Locate the cell with the specified text and output its (X, Y) center coordinate. 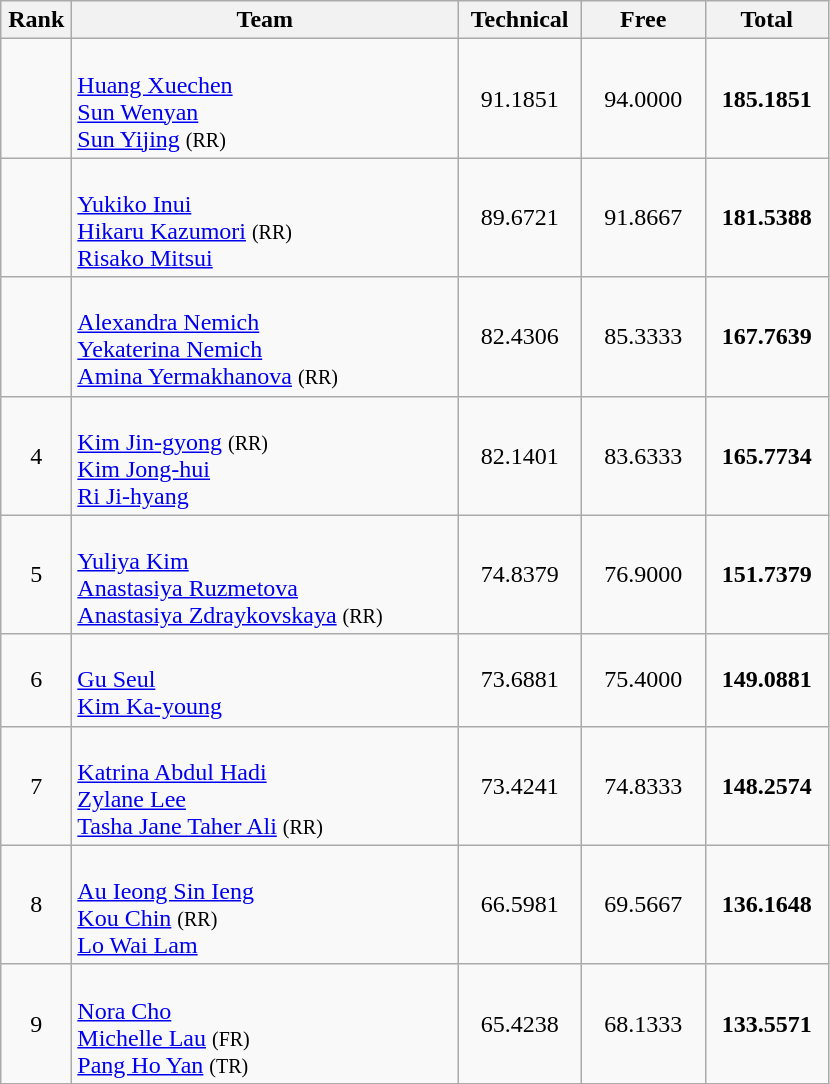
Kim Jin-gyong (RR)Kim Jong-huiRi Ji-hyang (265, 456)
7 (36, 786)
65.4238 (520, 1024)
Alexandra NemichYekaterina NemichAmina Yermakhanova (RR) (265, 336)
75.4000 (643, 680)
94.0000 (643, 98)
66.5981 (520, 904)
8 (36, 904)
4 (36, 456)
Total (767, 20)
82.1401 (520, 456)
133.5571 (767, 1024)
91.1851 (520, 98)
Au Ieong Sin IengKou Chin (RR)Lo Wai Lam (265, 904)
76.9000 (643, 574)
9 (36, 1024)
89.6721 (520, 218)
Katrina Abdul HadiZylane LeeTasha Jane Taher Ali (RR) (265, 786)
68.1333 (643, 1024)
Free (643, 20)
69.5667 (643, 904)
74.8333 (643, 786)
181.5388 (767, 218)
165.7734 (767, 456)
Huang XuechenSun WenyanSun Yijing (RR) (265, 98)
167.7639 (767, 336)
73.4241 (520, 786)
151.7379 (767, 574)
Gu SeulKim Ka-young (265, 680)
Team (265, 20)
Rank (36, 20)
148.2574 (767, 786)
91.8667 (643, 218)
85.3333 (643, 336)
149.0881 (767, 680)
Yuliya KimAnastasiya RuzmetovaAnastasiya Zdraykovskaya (RR) (265, 574)
74.8379 (520, 574)
82.4306 (520, 336)
136.1648 (767, 904)
Nora ChoMichelle Lau (FR)Pang Ho Yan (TR) (265, 1024)
Technical (520, 20)
83.6333 (643, 456)
Yukiko InuiHikaru Kazumori (RR)Risako Mitsui (265, 218)
6 (36, 680)
185.1851 (767, 98)
5 (36, 574)
73.6881 (520, 680)
